Find where the given text appears and provide that cell's center as [x, y] coordinate. 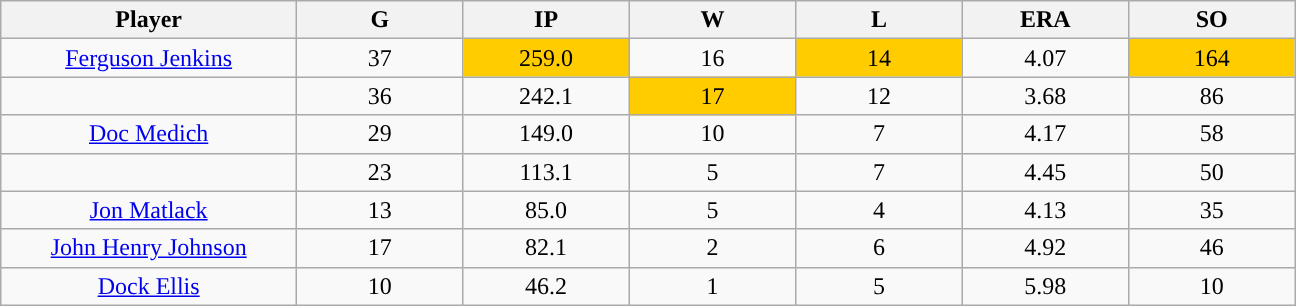
85.0 [546, 210]
Doc Medich [149, 134]
46 [1211, 248]
ERA [1045, 20]
1 [712, 286]
35 [1211, 210]
4.92 [1045, 248]
4.13 [1045, 210]
4.17 [1045, 134]
6 [879, 248]
149.0 [546, 134]
Player [149, 20]
L [879, 20]
36 [380, 96]
4.07 [1045, 58]
2 [712, 248]
SO [1211, 20]
5.98 [1045, 286]
50 [1211, 172]
IP [546, 20]
Ferguson Jenkins [149, 58]
14 [879, 58]
3.68 [1045, 96]
16 [712, 58]
29 [380, 134]
4 [879, 210]
86 [1211, 96]
46.2 [546, 286]
12 [879, 96]
58 [1211, 134]
Jon Matlack [149, 210]
23 [380, 172]
4.45 [1045, 172]
Dock Ellis [149, 286]
13 [380, 210]
G [380, 20]
113.1 [546, 172]
W [712, 20]
242.1 [546, 96]
259.0 [546, 58]
John Henry Johnson [149, 248]
164 [1211, 58]
82.1 [546, 248]
37 [380, 58]
